Find where the given text appears and provide that cell's center as (X, Y) coordinate. 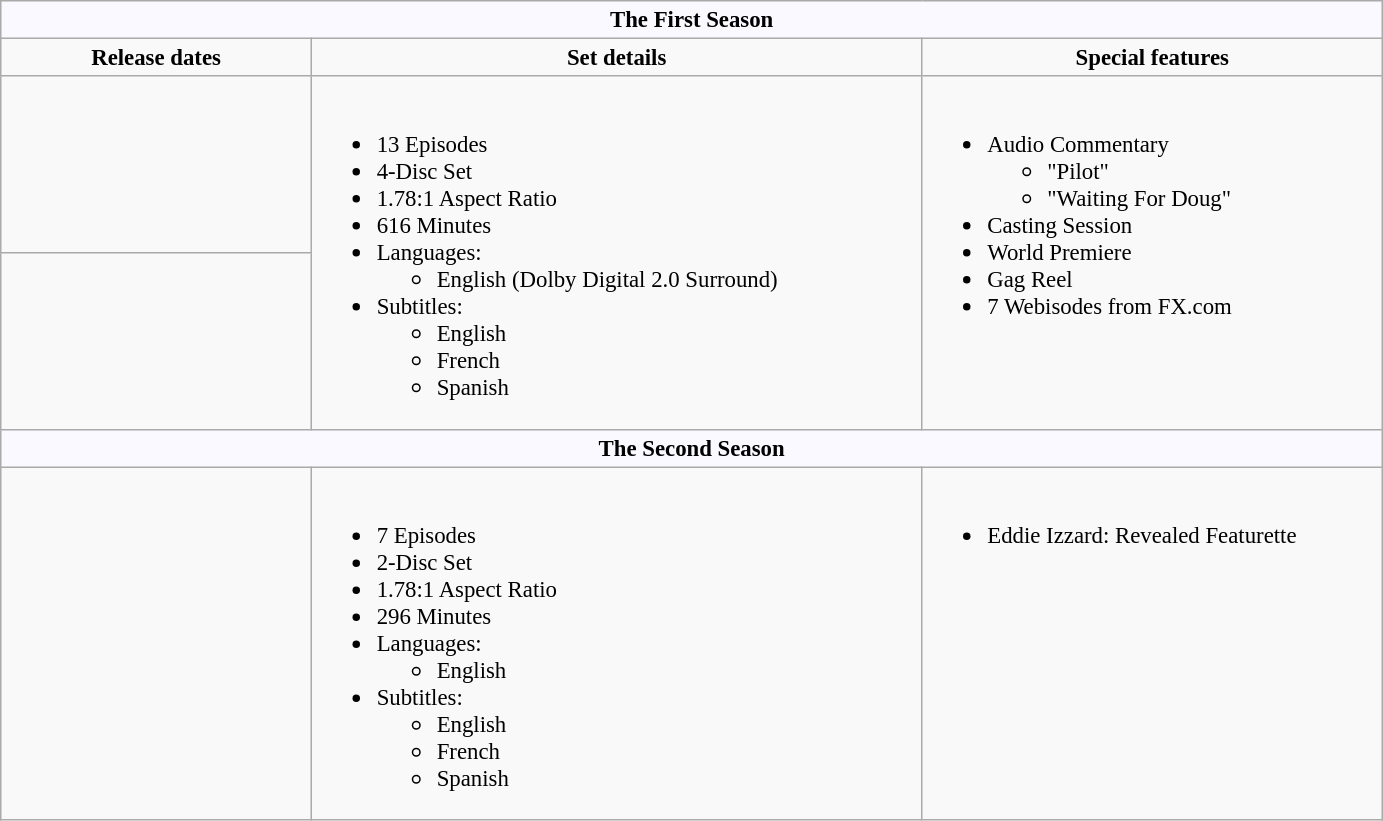
The First Season (692, 20)
Eddie Izzard: Revealed Featurette (1152, 644)
Set details (616, 58)
The Second Season (692, 448)
Release dates (156, 58)
7 Episodes2-Disc Set1.78:1 Aspect Ratio296 MinutesLanguages:EnglishSubtitles:EnglishFrenchSpanish (616, 644)
Special features (1152, 58)
Audio Commentary"Pilot""Waiting For Doug"Casting SessionWorld PremiereGag Reel7 Webisodes from FX.com (1152, 252)
13 Episodes4-Disc Set1.78:1 Aspect Ratio616 MinutesLanguages:English (Dolby Digital 2.0 Surround)Subtitles:EnglishFrenchSpanish (616, 252)
